Scan for the cell matching the given text and deliver its (x, y) coordinate at center. 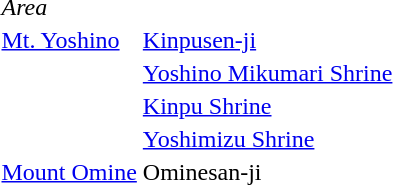
Mt. Yoshino (69, 90)
